Provide the (x, y) coordinate of the cell's center where the given text is located.  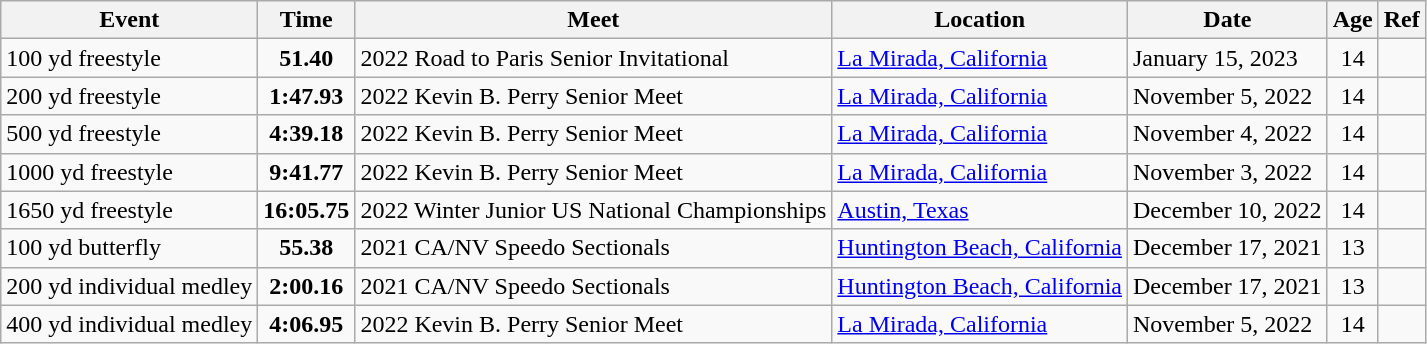
1000 yd freestyle (130, 172)
Location (980, 20)
200 yd individual medley (130, 286)
100 yd freestyle (130, 58)
100 yd butterfly (130, 248)
9:41.77 (306, 172)
Ref (1402, 20)
1650 yd freestyle (130, 210)
Austin, Texas (980, 210)
November 3, 2022 (1227, 172)
Event (130, 20)
2022 Winter Junior US National Championships (594, 210)
November 4, 2022 (1227, 134)
4:06.95 (306, 324)
December 10, 2022 (1227, 210)
55.38 (306, 248)
1:47.93 (306, 96)
Time (306, 20)
4:39.18 (306, 134)
Age (1352, 20)
Meet (594, 20)
January 15, 2023 (1227, 58)
500 yd freestyle (130, 134)
400 yd individual medley (130, 324)
200 yd freestyle (130, 96)
2022 Road to Paris Senior Invitational (594, 58)
2:00.16 (306, 286)
16:05.75 (306, 210)
51.40 (306, 58)
Date (1227, 20)
